Extract the [X, Y] coordinate from the center of the cell holding the provided text.  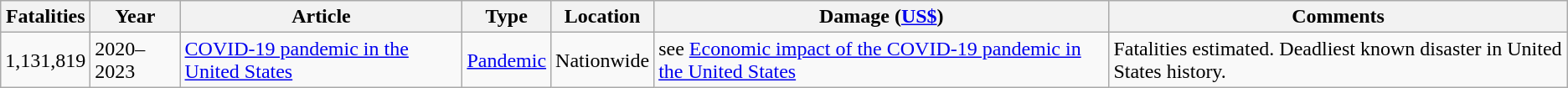
COVID-19 pandemic in the United States [322, 60]
Article [322, 17]
Year [136, 17]
Comments [1338, 17]
Fatalities estimated. Deadliest known disaster in United States history. [1338, 60]
Nationwide [603, 60]
Location [603, 17]
Fatalities [45, 17]
Pandemic [507, 60]
Damage (US$) [881, 17]
1,131,819 [45, 60]
Type [507, 17]
2020–2023 [136, 60]
see Economic impact of the COVID-19 pandemic in the United States [881, 60]
